Extract the (x, y) coordinate from the center of the cell holding the provided text.  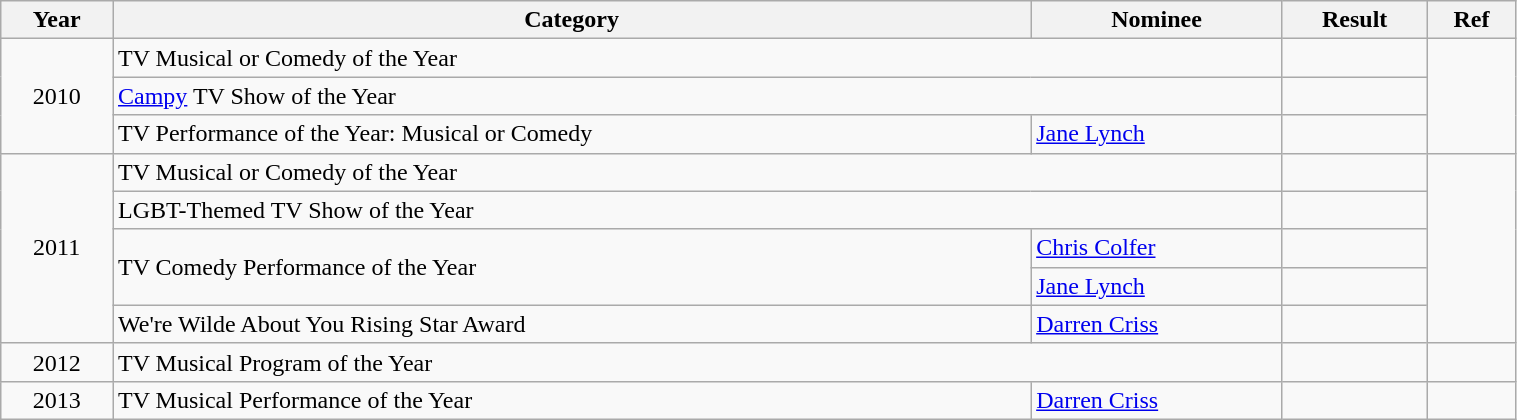
TV Comedy Performance of the Year (571, 267)
LGBT-Themed TV Show of the Year (697, 210)
Nominee (1157, 20)
2013 (57, 400)
Result (1354, 20)
Chris Colfer (1157, 248)
TV Performance of the Year: Musical or Comedy (571, 134)
TV Musical Program of the Year (697, 362)
2011 (57, 248)
We're Wilde About You Rising Star Award (571, 324)
2010 (57, 96)
Campy TV Show of the Year (697, 96)
2012 (57, 362)
TV Musical Performance of the Year (571, 400)
Year (57, 20)
Ref (1472, 20)
Category (571, 20)
